Return [x, y] of the center of cell containing provided text 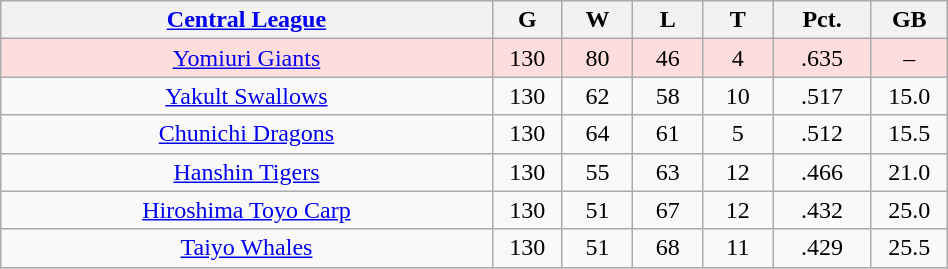
25.0 [909, 210]
.429 [822, 248]
.466 [822, 172]
G [527, 20]
Hanshin Tigers [246, 172]
W [597, 20]
Yomiuri Giants [246, 58]
58 [668, 96]
T [738, 20]
.517 [822, 96]
Yakult Swallows [246, 96]
15.5 [909, 134]
10 [738, 96]
.512 [822, 134]
4 [738, 58]
Pct. [822, 20]
46 [668, 58]
5 [738, 134]
11 [738, 248]
62 [597, 96]
21.0 [909, 172]
68 [668, 248]
.635 [822, 58]
– [909, 58]
.432 [822, 210]
55 [597, 172]
Hiroshima Toyo Carp [246, 210]
80 [597, 58]
Central League [246, 20]
Chunichi Dragons [246, 134]
25.5 [909, 248]
Taiyo Whales [246, 248]
63 [668, 172]
61 [668, 134]
15.0 [909, 96]
67 [668, 210]
L [668, 20]
64 [597, 134]
GB [909, 20]
